From the cell containing the given text, extract its center point as [X, Y] coordinate. 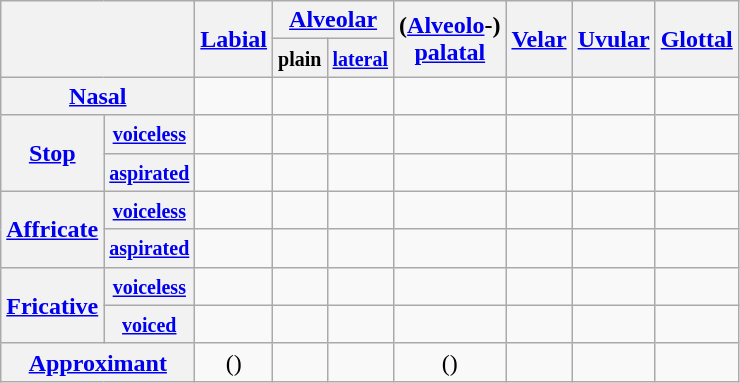
Stop [52, 153]
Velar [539, 39]
Affricate [52, 229]
lateral [360, 58]
plain [300, 58]
Approximant [98, 362]
(Alveolo-)palatal [450, 39]
Nasal [98, 96]
Glottal [696, 39]
Labial [234, 39]
Fricative [52, 305]
voiced [150, 324]
Alveolar [334, 20]
Uvular [614, 39]
